Identify which cell holds the provided text, then report its [X, Y] central coordinate. 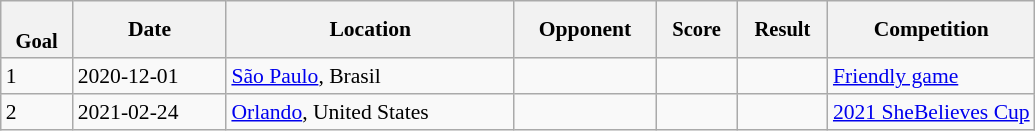
Competition [932, 30]
Result [782, 30]
Date [150, 30]
Score [696, 30]
Friendly game [932, 77]
Location [370, 30]
Orlando, United States [370, 112]
2021-02-24 [150, 112]
Goal [37, 30]
2021 SheBelieves Cup [932, 112]
2020-12-01 [150, 77]
1 [37, 77]
2 [37, 112]
São Paulo, Brasil [370, 77]
Opponent [585, 30]
